Capture the cell that displays the provided text and extract its (X, Y) central coordinate. 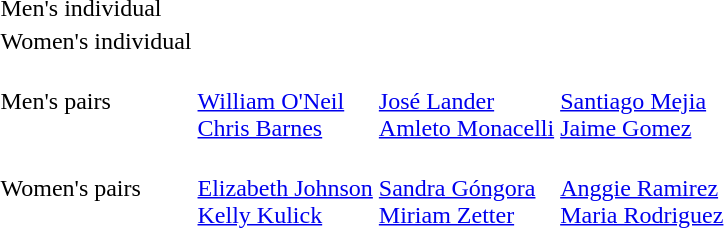
José LanderAmleto Monacelli (466, 101)
William O'NeilChris Barnes (285, 101)
